Scan for the cell matching the given text and deliver its (x, y) coordinate at center. 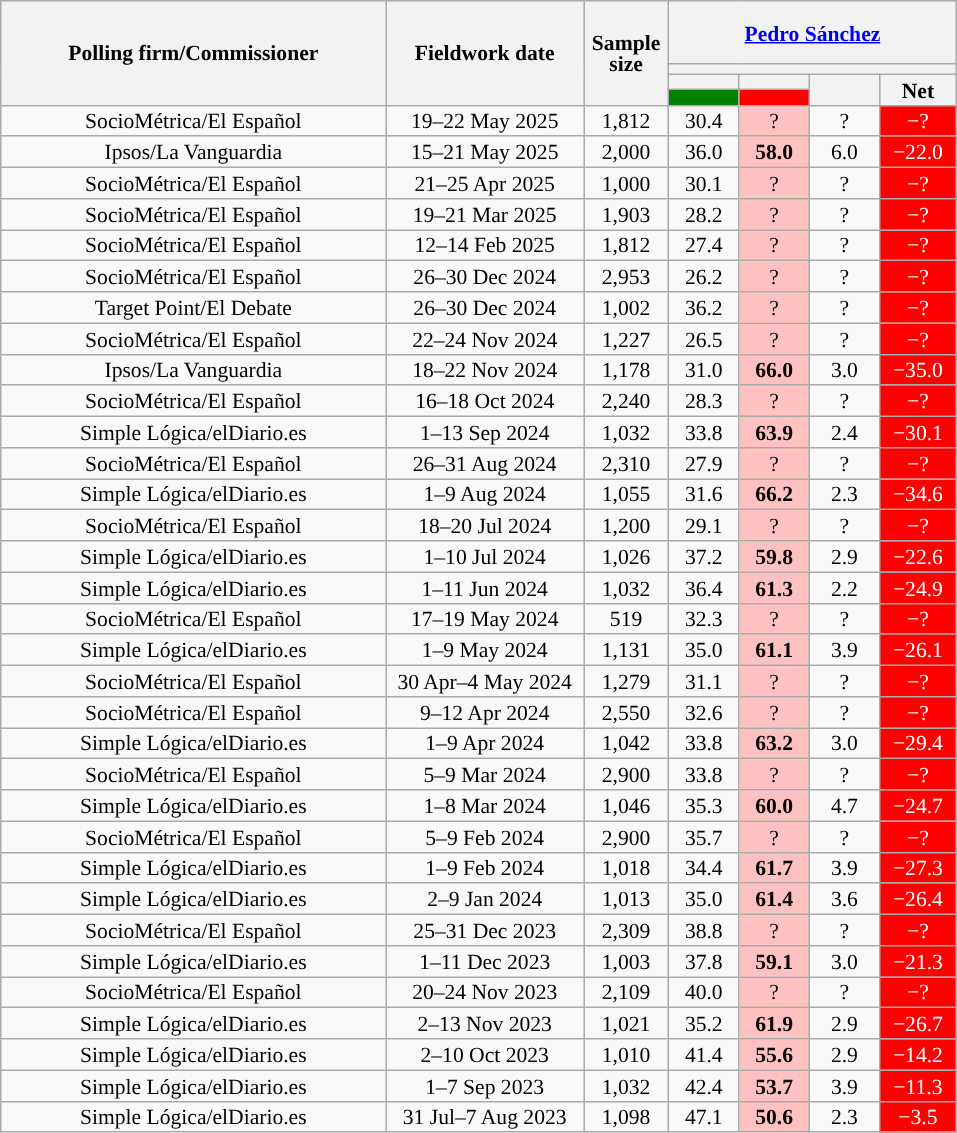
35.7 (704, 836)
16–18 Oct 2024 (485, 402)
Net (918, 90)
1,010 (626, 1054)
32.3 (704, 618)
28.3 (704, 402)
60.0 (774, 806)
2.2 (844, 588)
−22.0 (918, 152)
30.4 (704, 120)
1,018 (626, 868)
2–9 Jan 2024 (485, 900)
9–12 Apr 2024 (485, 712)
18–20 Jul 2024 (485, 526)
2,953 (626, 276)
1,055 (626, 494)
−26.1 (918, 650)
41.4 (704, 1054)
31.0 (704, 370)
2,310 (626, 464)
1,021 (626, 1024)
2,000 (626, 152)
35.2 (704, 1024)
2,240 (626, 402)
1–10 Jul 2024 (485, 556)
1–13 Sep 2024 (485, 432)
519 (626, 618)
47.1 (704, 1116)
30 Apr–4 May 2024 (485, 682)
1,098 (626, 1116)
−11.3 (918, 1086)
37.8 (704, 962)
26–31 Aug 2024 (485, 464)
38.8 (704, 930)
1–9 May 2024 (485, 650)
36.4 (704, 588)
28.2 (704, 214)
61.3 (774, 588)
1,042 (626, 744)
−21.3 (918, 962)
1–7 Sep 2023 (485, 1086)
−22.6 (918, 556)
18–22 Nov 2024 (485, 370)
26.2 (704, 276)
1–8 Mar 2024 (485, 806)
1,903 (626, 214)
27.9 (704, 464)
2.4 (844, 432)
58.0 (774, 152)
42.4 (704, 1086)
−14.2 (918, 1054)
31.6 (704, 494)
36.2 (704, 308)
63.2 (774, 744)
50.6 (774, 1116)
1–9 Feb 2024 (485, 868)
32.6 (704, 712)
19–21 Mar 2025 (485, 214)
25–31 Dec 2023 (485, 930)
−24.9 (918, 588)
1,131 (626, 650)
31 Jul–7 Aug 2023 (485, 1116)
3.6 (844, 900)
59.1 (774, 962)
22–24 Nov 2024 (485, 338)
6.0 (844, 152)
2,550 (626, 712)
1–9 Apr 2024 (485, 744)
30.1 (704, 184)
53.7 (774, 1086)
35.3 (704, 806)
1,200 (626, 526)
−34.6 (918, 494)
−27.3 (918, 868)
1,003 (626, 962)
Fieldwork date (485, 53)
−24.7 (918, 806)
37.2 (704, 556)
−30.1 (918, 432)
36.0 (704, 152)
2,109 (626, 992)
34.4 (704, 868)
1,013 (626, 900)
4.7 (844, 806)
Sample size (626, 53)
−3.5 (918, 1116)
27.4 (704, 246)
2–13 Nov 2023 (485, 1024)
−26.4 (918, 900)
40.0 (704, 992)
66.0 (774, 370)
5–9 Feb 2024 (485, 836)
31.1 (704, 682)
1,026 (626, 556)
1,000 (626, 184)
61.4 (774, 900)
1–9 Aug 2024 (485, 494)
12–14 Feb 2025 (485, 246)
1–11 Jun 2024 (485, 588)
−35.0 (918, 370)
1,046 (626, 806)
Polling firm/Commissioner (194, 53)
29.1 (704, 526)
1,227 (626, 338)
66.2 (774, 494)
19–22 May 2025 (485, 120)
1–11 Dec 2023 (485, 962)
−29.4 (918, 744)
55.6 (774, 1054)
61.1 (774, 650)
20–24 Nov 2023 (485, 992)
5–9 Mar 2024 (485, 774)
Pedro Sánchez (813, 32)
Target Point/El Debate (194, 308)
17–19 May 2024 (485, 618)
1,178 (626, 370)
21–25 Apr 2025 (485, 184)
63.9 (774, 432)
15–21 May 2025 (485, 152)
61.7 (774, 868)
2–10 Oct 2023 (485, 1054)
−26.7 (918, 1024)
1,279 (626, 682)
1,002 (626, 308)
26.5 (704, 338)
59.8 (774, 556)
2,309 (626, 930)
61.9 (774, 1024)
